Determine the [X, Y] coordinate at the center of the cell enclosing the given text.  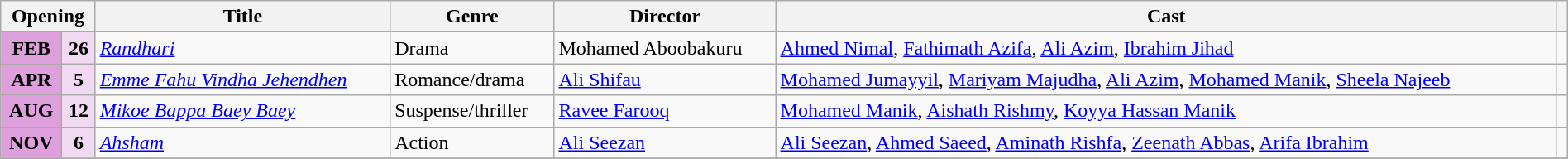
Director [665, 17]
Suspense/thriller [472, 111]
APR [31, 79]
Mohamed Jumayyil, Mariyam Majudha, Ali Azim, Mohamed Manik, Sheela Najeeb [1166, 79]
Drama [472, 48]
Randhari [242, 48]
Action [472, 142]
Romance/drama [472, 79]
6 [79, 142]
Mohamed Manik, Aishath Rishmy, Koyya Hassan Manik [1166, 111]
Ali Seezan [665, 142]
NOV [31, 142]
Mohamed Aboobakuru [665, 48]
Cast [1166, 17]
Genre [472, 17]
AUG [31, 111]
Emme Fahu Vindha Jehendhen [242, 79]
Mikoe Bappa Baey Baey [242, 111]
12 [79, 111]
Title [242, 17]
FEB [31, 48]
5 [79, 79]
Ahmed Nimal, Fathimath Azifa, Ali Azim, Ibrahim Jihad [1166, 48]
26 [79, 48]
Opening [48, 17]
Ahsham [242, 142]
Ravee Farooq [665, 111]
Ali Shifau [665, 79]
Ali Seezan, Ahmed Saeed, Aminath Rishfa, Zeenath Abbas, Arifa Ibrahim [1166, 142]
